Provide the (x, y) coordinate of the cell's center where the given text is located.  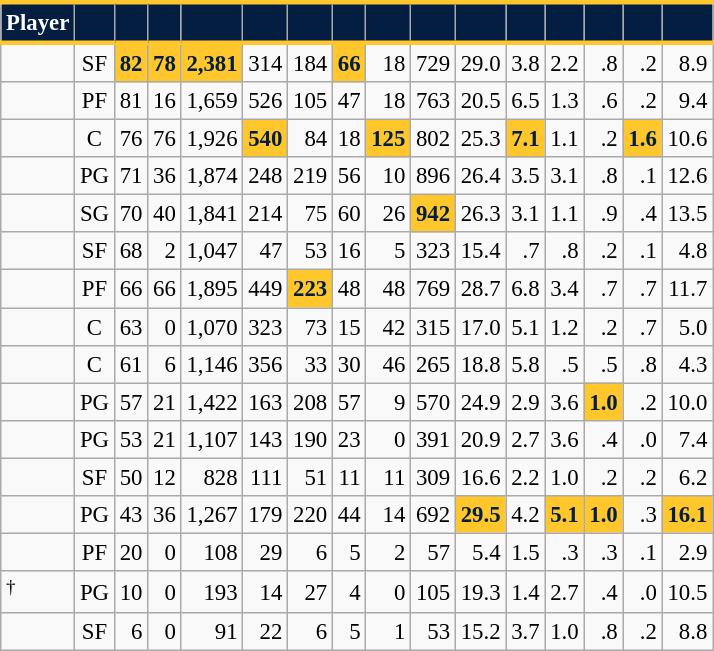
896 (434, 176)
73 (310, 327)
5.8 (526, 364)
61 (130, 364)
1.2 (564, 327)
1,926 (212, 139)
1,267 (212, 515)
30 (348, 364)
51 (310, 477)
46 (388, 364)
449 (266, 289)
108 (212, 552)
12 (164, 477)
5.0 (687, 327)
33 (310, 364)
63 (130, 327)
10.0 (687, 402)
40 (164, 214)
214 (266, 214)
7.4 (687, 439)
692 (434, 515)
56 (348, 176)
17.0 (480, 327)
1,070 (212, 327)
314 (266, 62)
1,107 (212, 439)
315 (434, 327)
111 (266, 477)
769 (434, 289)
1,422 (212, 402)
1.6 (642, 139)
15.4 (480, 251)
4.8 (687, 251)
3.7 (526, 632)
5.4 (480, 552)
82 (130, 62)
Player (38, 22)
184 (310, 62)
24.9 (480, 402)
15.2 (480, 632)
91 (212, 632)
220 (310, 515)
190 (310, 439)
20.9 (480, 439)
828 (212, 477)
356 (266, 364)
163 (266, 402)
27 (310, 592)
1,874 (212, 176)
29.0 (480, 62)
125 (388, 139)
71 (130, 176)
29 (266, 552)
143 (266, 439)
540 (266, 139)
22 (266, 632)
193 (212, 592)
4 (348, 592)
1.3 (564, 101)
10.6 (687, 139)
208 (310, 402)
2,381 (212, 62)
802 (434, 139)
20 (130, 552)
50 (130, 477)
219 (310, 176)
20.5 (480, 101)
763 (434, 101)
70 (130, 214)
11.7 (687, 289)
1,146 (212, 364)
1,841 (212, 214)
4.3 (687, 364)
265 (434, 364)
SG (95, 214)
75 (310, 214)
1.5 (526, 552)
26 (388, 214)
16.1 (687, 515)
223 (310, 289)
16.6 (480, 477)
84 (310, 139)
3.8 (526, 62)
3.5 (526, 176)
23 (348, 439)
12.6 (687, 176)
.9 (604, 214)
1.4 (526, 592)
6.2 (687, 477)
3.4 (564, 289)
391 (434, 439)
7.1 (526, 139)
28.7 (480, 289)
9.4 (687, 101)
18.8 (480, 364)
† (38, 592)
43 (130, 515)
19.3 (480, 592)
68 (130, 251)
1,895 (212, 289)
9 (388, 402)
570 (434, 402)
10.5 (687, 592)
42 (388, 327)
1 (388, 632)
13.5 (687, 214)
29.5 (480, 515)
526 (266, 101)
44 (348, 515)
78 (164, 62)
81 (130, 101)
1,659 (212, 101)
248 (266, 176)
25.3 (480, 139)
8.8 (687, 632)
60 (348, 214)
1,047 (212, 251)
26.4 (480, 176)
942 (434, 214)
6.5 (526, 101)
4.2 (526, 515)
179 (266, 515)
309 (434, 477)
.6 (604, 101)
729 (434, 62)
15 (348, 327)
8.9 (687, 62)
6.8 (526, 289)
26.3 (480, 214)
